Search for the cell housing the specified text and yield its (x, y) center coordinate. 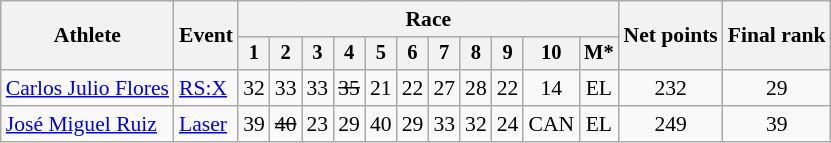
28 (476, 88)
14 (551, 88)
Event (206, 36)
7 (444, 54)
Race (428, 19)
1 (254, 54)
3 (318, 54)
José Miguel Ruiz (88, 124)
Final rank (777, 36)
Laser (206, 124)
4 (349, 54)
CAN (551, 124)
8 (476, 54)
27 (444, 88)
RS:X (206, 88)
5 (381, 54)
23 (318, 124)
Carlos Julio Flores (88, 88)
232 (671, 88)
Net points (671, 36)
Athlete (88, 36)
35 (349, 88)
M* (598, 54)
2 (286, 54)
9 (508, 54)
6 (413, 54)
249 (671, 124)
21 (381, 88)
24 (508, 124)
10 (551, 54)
